Capture the cell that displays the provided text and extract its (X, Y) central coordinate. 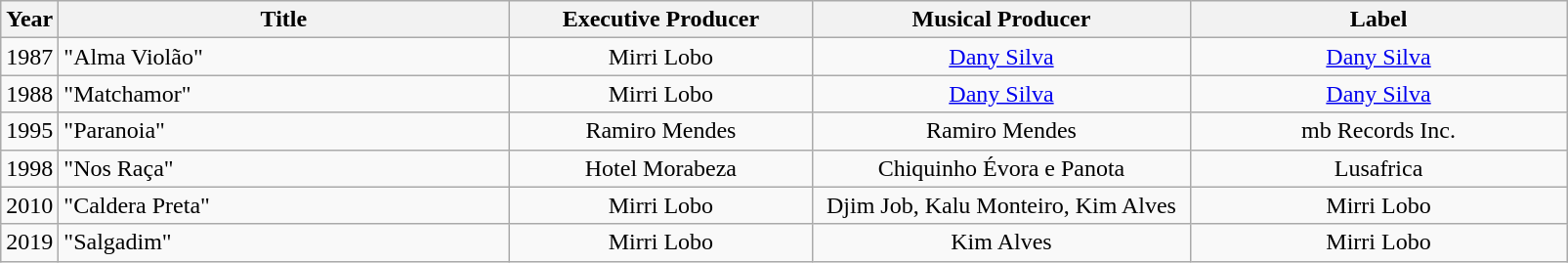
Kim Alves (1001, 242)
1995 (29, 131)
"Alma Violão" (283, 57)
Executive Producer (660, 20)
Musical Producer (1001, 20)
Label (1378, 20)
2019 (29, 242)
"Caldera Preta" (283, 205)
Year (29, 20)
2010 (29, 205)
"Salgadim" (283, 242)
Lusafrica (1378, 168)
"Matchamor" (283, 94)
"Nos Raça" (283, 168)
mb Records Inc. (1378, 131)
Hotel Morabeza (660, 168)
Chiquinho Évora e Panota (1001, 168)
1987 (29, 57)
1998 (29, 168)
Djim Job, Kalu Monteiro, Kim Alves (1001, 205)
"Paranoia" (283, 131)
Title (283, 20)
1988 (29, 94)
